Capture the cell that displays the provided text and extract its [x, y] central coordinate. 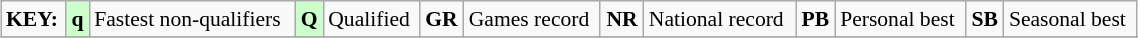
Fastest non-qualifiers [192, 19]
Seasonal best [1070, 19]
NR [622, 19]
SB [985, 19]
q [78, 19]
PB [816, 19]
Qualified [371, 19]
Personal best [900, 19]
GR [442, 19]
National record [720, 19]
Games record [532, 19]
KEY: [34, 19]
Q [309, 19]
